From the cell containing the given text, extract its center point as (x, y) coordinate. 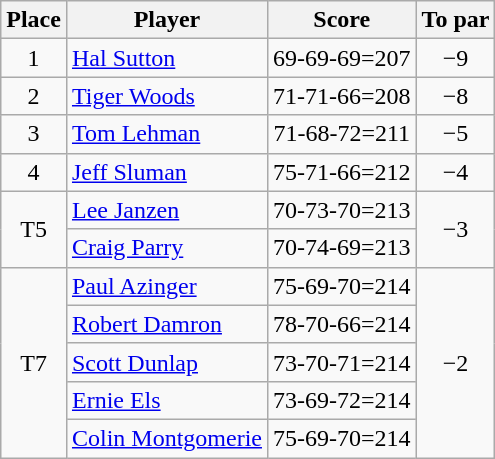
Ernie Els (166, 400)
Lee Janzen (166, 210)
Player (166, 20)
71-68-72=211 (342, 134)
2 (34, 96)
T7 (34, 362)
69-69-69=207 (342, 58)
−3 (456, 229)
−8 (456, 96)
To par (456, 20)
3 (34, 134)
78-70-66=214 (342, 324)
73-70-71=214 (342, 362)
Tiger Woods (166, 96)
75-71-66=212 (342, 172)
Paul Azinger (166, 286)
Score (342, 20)
Craig Parry (166, 248)
Tom Lehman (166, 134)
T5 (34, 229)
−4 (456, 172)
Place (34, 20)
70-73-70=213 (342, 210)
Jeff Sluman (166, 172)
73-69-72=214 (342, 400)
71-71-66=208 (342, 96)
−5 (456, 134)
Hal Sutton (166, 58)
Scott Dunlap (166, 362)
Colin Montgomerie (166, 438)
1 (34, 58)
−9 (456, 58)
4 (34, 172)
−2 (456, 362)
Robert Damron (166, 324)
70-74-69=213 (342, 248)
